Capture the cell that displays the provided text and extract its (x, y) central coordinate. 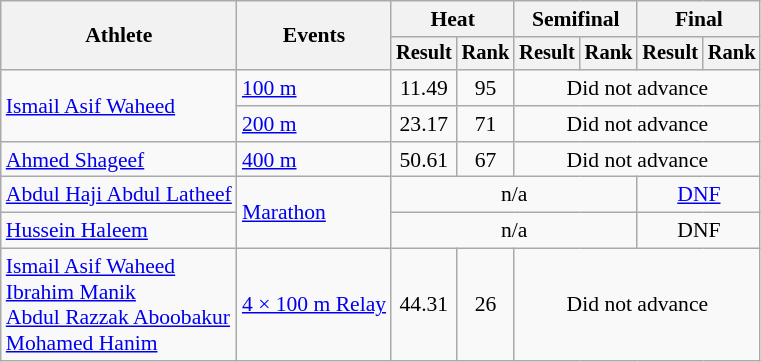
Events (314, 36)
11.49 (424, 88)
44.31 (424, 305)
Ismail Asif WaheedIbrahim ManikAbdul Razzak AboobakurMohamed Hanim (119, 305)
400 m (314, 160)
Ismail Asif Waheed (119, 106)
67 (486, 160)
100 m (314, 88)
Athlete (119, 36)
Marathon (314, 212)
26 (486, 305)
200 m (314, 124)
95 (486, 88)
Final (698, 19)
Semifinal (576, 19)
71 (486, 124)
4 × 100 m Relay (314, 305)
Ahmed Shageef (119, 160)
Heat (452, 19)
Abdul Haji Abdul Latheef (119, 195)
Hussein Haleem (119, 231)
23.17 (424, 124)
50.61 (424, 160)
